Capture the cell that displays the provided text and extract its [x, y] central coordinate. 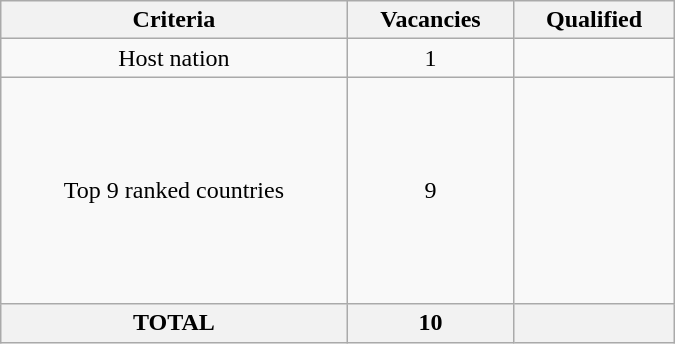
TOTAL [174, 323]
Criteria [174, 20]
9 [430, 190]
Host nation [174, 58]
Top 9 ranked countries [174, 190]
Qualified [594, 20]
10 [430, 323]
Vacancies [430, 20]
1 [430, 58]
